Identify which cell holds the provided text, then report its [x, y] central coordinate. 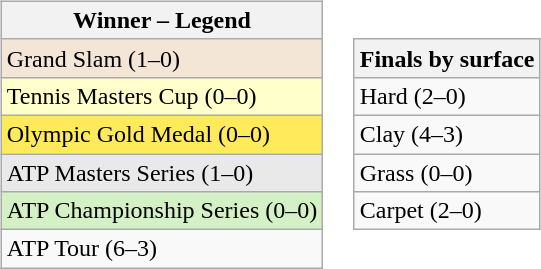
Grand Slam (1–0) [162, 58]
Olympic Gold Medal (0–0) [162, 134]
Carpet (2–0) [447, 211]
Finals by surface [447, 58]
Clay (4–3) [447, 134]
ATP Championship Series (0–0) [162, 211]
ATP Tour (6–3) [162, 249]
Hard (2–0) [447, 96]
Grass (0–0) [447, 173]
Winner – Legend [162, 20]
Tennis Masters Cup (0–0) [162, 96]
ATP Masters Series (1–0) [162, 173]
